Scan for the cell matching the given text and deliver its [X, Y] coordinate at center. 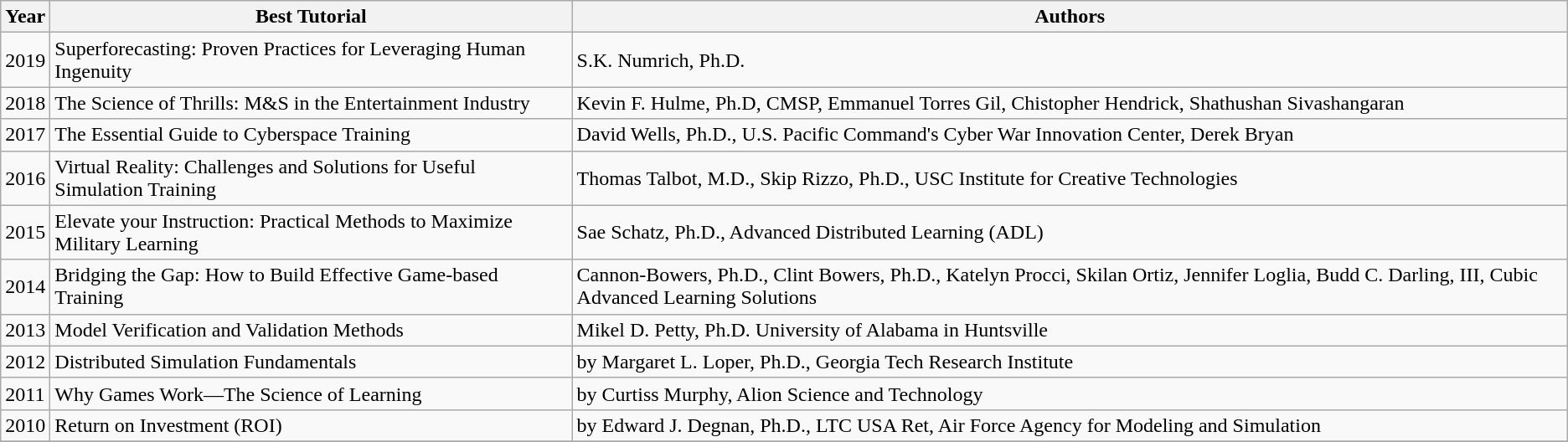
2017 [25, 135]
Elevate your Instruction: Practical Methods to Maximize Military Learning [312, 233]
2014 [25, 286]
Best Tutorial [312, 17]
Model Verification and Validation Methods [312, 330]
Bridging the Gap: How to Build Effective Game-based Training [312, 286]
Kevin F. Hulme, Ph.D, CMSP, Emmanuel Torres Gil, Chistopher Hendrick, Shathushan Sivashangaran [1070, 103]
Virtual Reality: Challenges and Solutions for Useful Simulation Training [312, 177]
2013 [25, 330]
Why Games Work—The Science of Learning [312, 393]
2012 [25, 362]
2018 [25, 103]
2011 [25, 393]
Year [25, 17]
2015 [25, 233]
Mikel D. Petty, Ph.D. University of Alabama in Huntsville [1070, 330]
Return on Investment (ROI) [312, 425]
Superforecasting: Proven Practices for Leveraging Human Ingenuity [312, 60]
Sae Schatz, Ph.D., Advanced Distributed Learning (ADL) [1070, 233]
2010 [25, 425]
2019 [25, 60]
by Edward J. Degnan, Ph.D., LTC USA Ret, Air Force Agency for Modeling and Simulation [1070, 425]
Distributed Simulation Fundamentals [312, 362]
Cannon-Bowers, Ph.D., Clint Bowers, Ph.D., Katelyn Procci, Skilan Ortiz, Jennifer Loglia, Budd C. Darling, III, Cubic Advanced Learning Solutions [1070, 286]
The Science of Thrills: M&S in the Entertainment Industry [312, 103]
2016 [25, 177]
Authors [1070, 17]
Thomas Talbot, M.D., Skip Rizzo, Ph.D., USC Institute for Creative Technologies [1070, 177]
David Wells, Ph.D., U.S. Pacific Command's Cyber War Innovation Center, Derek Bryan [1070, 135]
S.K. Numrich, Ph.D. [1070, 60]
The Essential Guide to Cyberspace Training [312, 135]
by Margaret L. Loper, Ph.D., Georgia Tech Research Institute [1070, 362]
by Curtiss Murphy, Alion Science and Technology [1070, 393]
